From the cell containing the given text, extract its center point as (x, y) coordinate. 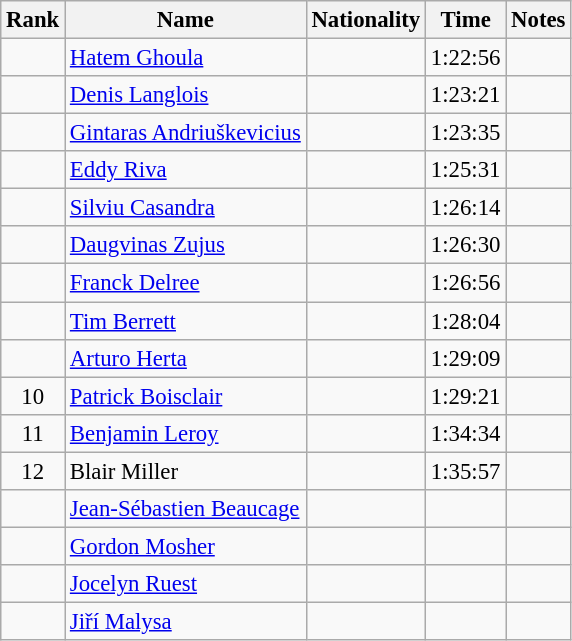
Jean-Sébastien Beaucage (186, 509)
10 (33, 396)
1:35:57 (466, 471)
Benjamin Leroy (186, 433)
1:26:56 (466, 283)
Jocelyn Ruest (186, 584)
Hatem Ghoula (186, 58)
1:25:31 (466, 170)
Arturo Herta (186, 358)
1:26:30 (466, 245)
1:26:14 (466, 208)
Silviu Casandra (186, 208)
1:34:34 (466, 433)
Blair Miller (186, 471)
12 (33, 471)
Daugvinas Zujus (186, 245)
Notes (538, 20)
Time (466, 20)
Name (186, 20)
1:22:56 (466, 58)
Gordon Mosher (186, 546)
Gintaras Andriuškevicius (186, 133)
Nationality (366, 20)
Eddy Riva (186, 170)
1:29:21 (466, 396)
Denis Langlois (186, 95)
11 (33, 433)
1:29:09 (466, 358)
Franck Delree (186, 283)
Patrick Boisclair (186, 396)
Jiří Malysa (186, 621)
1:23:35 (466, 133)
1:28:04 (466, 321)
1:23:21 (466, 95)
Tim Berrett (186, 321)
Rank (33, 20)
